Return the (x, y) coordinate for the center point of the cell that contains the specified text.  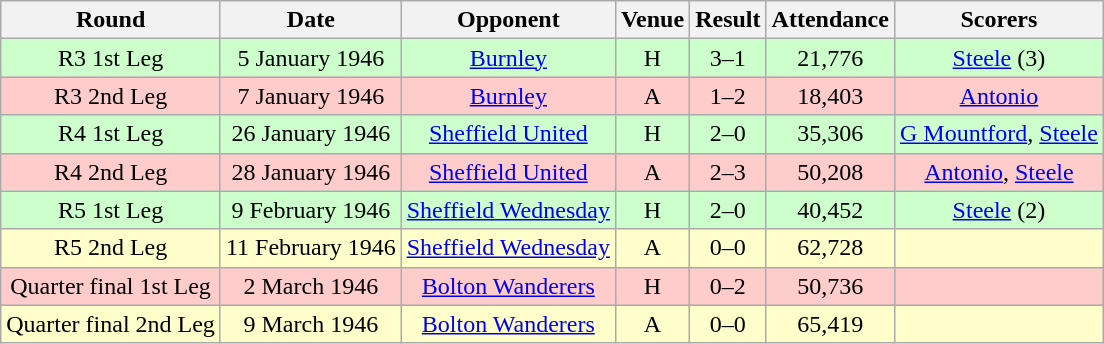
R5 1st Leg (111, 210)
11 February 1946 (310, 248)
Antonio, Steele (998, 172)
R4 1st Leg (111, 134)
Antonio (998, 96)
21,776 (830, 58)
62,728 (830, 248)
65,419 (830, 324)
Opponent (508, 20)
0–2 (728, 286)
R5 2nd Leg (111, 248)
28 January 1946 (310, 172)
18,403 (830, 96)
R3 2nd Leg (111, 96)
R4 2nd Leg (111, 172)
9 March 1946 (310, 324)
5 January 1946 (310, 58)
G Mountford, Steele (998, 134)
1–2 (728, 96)
R3 1st Leg (111, 58)
Quarter final 1st Leg (111, 286)
2 March 1946 (310, 286)
Steele (3) (998, 58)
9 February 1946 (310, 210)
50,736 (830, 286)
26 January 1946 (310, 134)
Date (310, 20)
Quarter final 2nd Leg (111, 324)
7 January 1946 (310, 96)
50,208 (830, 172)
40,452 (830, 210)
3–1 (728, 58)
35,306 (830, 134)
Attendance (830, 20)
Result (728, 20)
2–3 (728, 172)
Scorers (998, 20)
Venue (652, 20)
Round (111, 20)
Steele (2) (998, 210)
